Output the [x, y] coordinate of the center of the cell containing the given text.  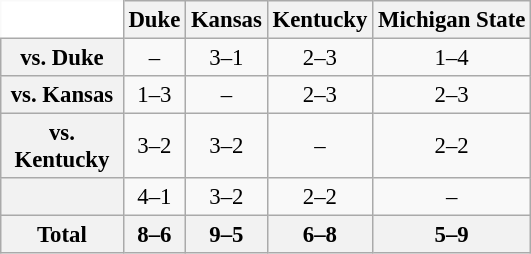
9–5 [227, 235]
vs. Duke [62, 58]
vs. Kentucky [62, 146]
5–9 [452, 235]
Kansas [227, 20]
Michigan State [452, 20]
3–1 [227, 58]
4–1 [154, 197]
1–3 [154, 95]
Kentucky [320, 20]
vs. Kansas [62, 95]
Total [62, 235]
8–6 [154, 235]
Duke [154, 20]
6–8 [320, 235]
1–4 [452, 58]
